From the cell containing the given text, extract its center point as (x, y) coordinate. 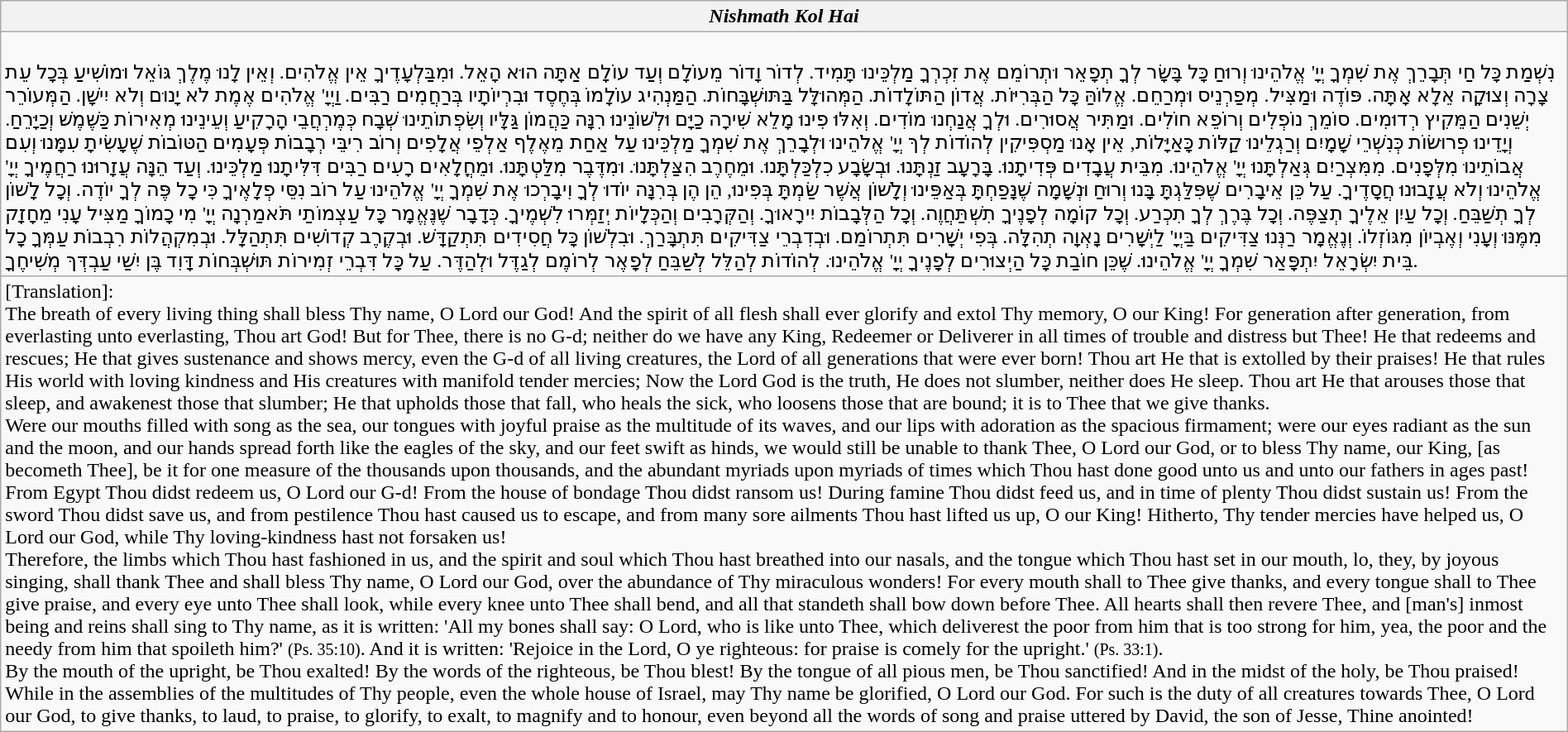
Nishmath Kol Hai (784, 17)
